Identify which cell holds the provided text, then report its [x, y] central coordinate. 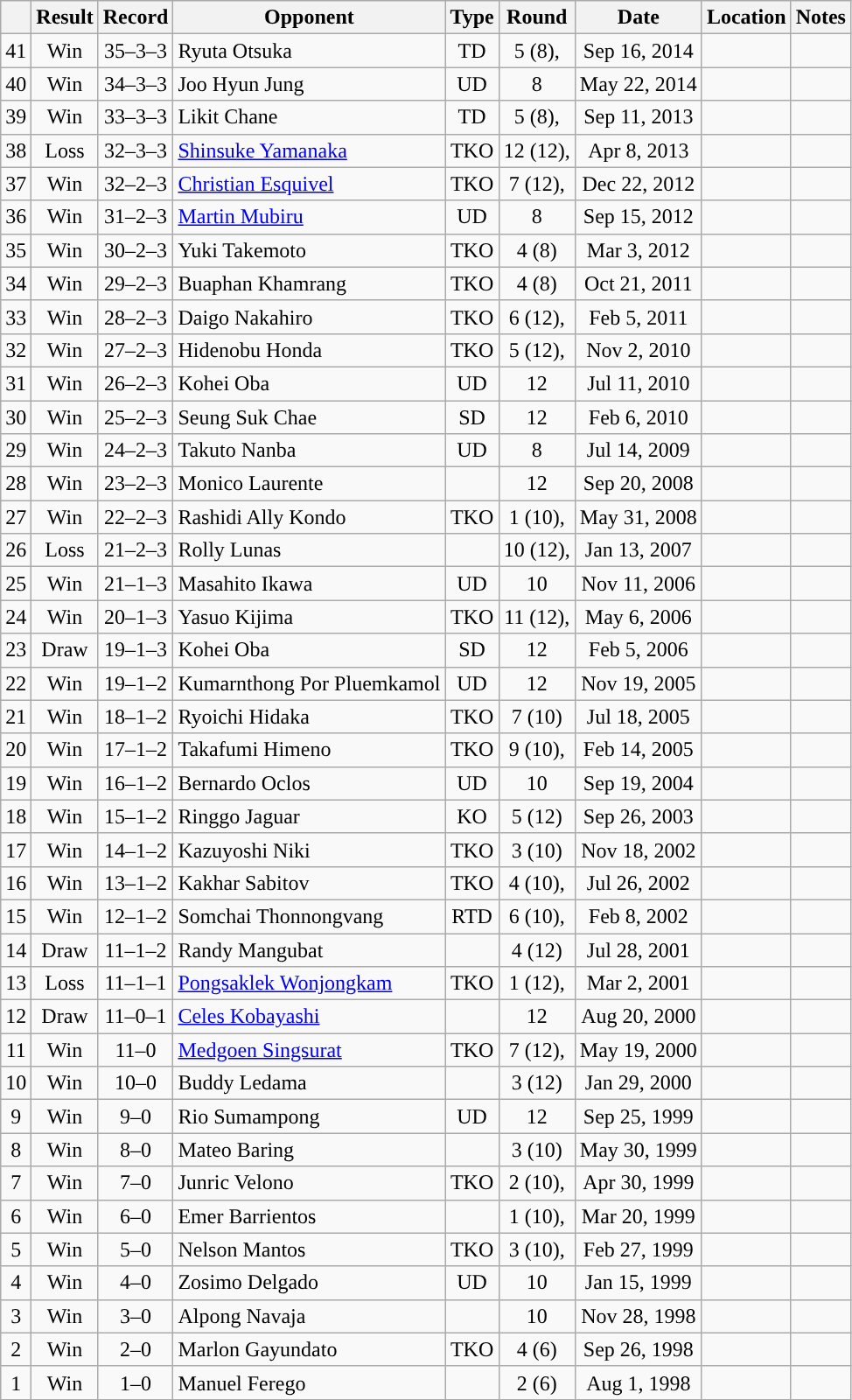
20 [16, 750]
15 [16, 916]
May 30, 1999 [639, 1150]
29 [16, 451]
6 (12), [537, 317]
Feb 5, 2011 [639, 317]
4 (10), [537, 883]
28 [16, 484]
9 (10), [537, 750]
KO [472, 816]
Nelson Mantos [310, 1249]
Mar 20, 1999 [639, 1216]
40 [16, 84]
22–2–3 [136, 517]
35–3–3 [136, 51]
4 [16, 1283]
Zosimo Delgado [310, 1283]
24–2–3 [136, 451]
2 (10), [537, 1183]
Opponent [310, 17]
Sep 20, 2008 [639, 484]
Nov 19, 2005 [639, 683]
11 [16, 1050]
Somchai Thonnongvang [310, 916]
32 [16, 350]
27–2–3 [136, 350]
Notes [821, 17]
14–1–2 [136, 850]
14 [16, 949]
3 (12) [537, 1083]
19–1–3 [136, 650]
Kazuyoshi Niki [310, 850]
31–2–3 [136, 217]
Sep 26, 2003 [639, 816]
30 [16, 417]
2 [16, 1349]
Rashidi Ally Kondo [310, 517]
Buddy Ledama [310, 1083]
38 [16, 150]
7–0 [136, 1183]
19 [16, 783]
11 (12), [537, 617]
32–3–3 [136, 150]
23–2–3 [136, 484]
21–1–3 [136, 584]
13–1–2 [136, 883]
Medgoen Singsurat [310, 1050]
11–0 [136, 1050]
Bernardo Oclos [310, 783]
16–1–2 [136, 783]
11–0–1 [136, 1017]
12–1–2 [136, 916]
Randy Mangubat [310, 949]
May 31, 2008 [639, 517]
5–0 [136, 1249]
Feb 27, 1999 [639, 1249]
5 (12), [537, 350]
8–0 [136, 1150]
4–0 [136, 1283]
Result [65, 17]
Jul 11, 2010 [639, 383]
2–0 [136, 1349]
29–2–3 [136, 283]
3 [16, 1316]
20–1–3 [136, 617]
10 (12), [537, 550]
Alpong Navaja [310, 1316]
17–1–2 [136, 750]
Feb 6, 2010 [639, 417]
Ryuta Otsuka [310, 51]
1 (12), [537, 983]
Sep 16, 2014 [639, 51]
Apr 8, 2013 [639, 150]
19–1–2 [136, 683]
Feb 5, 2006 [639, 650]
Sep 15, 2012 [639, 217]
5 [16, 1249]
Rolly Lunas [310, 550]
Feb 14, 2005 [639, 750]
7 (10) [537, 717]
6–0 [136, 1216]
May 19, 2000 [639, 1050]
Manuel Ferego [310, 1382]
Jul 28, 2001 [639, 949]
9–0 [136, 1116]
37 [16, 184]
31 [16, 383]
Monico Laurente [310, 484]
Aug 1, 1998 [639, 1382]
Oct 21, 2011 [639, 283]
21 [16, 717]
May 6, 2006 [639, 617]
Rio Sumampong [310, 1116]
Joo Hyun Jung [310, 84]
4 (6) [537, 1349]
32–2–3 [136, 184]
41 [16, 51]
Nov 11, 2006 [639, 584]
Masahito Ikawa [310, 584]
Likit Chane [310, 117]
18–1–2 [136, 717]
22 [16, 683]
39 [16, 117]
Buaphan Khamrang [310, 283]
Kakhar Sabitov [310, 883]
Sep 19, 2004 [639, 783]
Apr 30, 1999 [639, 1183]
36 [16, 217]
Nov 2, 2010 [639, 350]
Nov 18, 2002 [639, 850]
Record [136, 17]
7 [16, 1183]
Jan 15, 1999 [639, 1283]
Daigo Nakahiro [310, 317]
1–0 [136, 1382]
9 [16, 1116]
Martin Mubiru [310, 217]
Ringgo Jaguar [310, 816]
34–3–3 [136, 84]
24 [16, 617]
Feb 8, 2002 [639, 916]
Mateo Baring [310, 1150]
3–0 [136, 1316]
26–2–3 [136, 383]
Mar 2, 2001 [639, 983]
Junric Velono [310, 1183]
2 (6) [537, 1382]
Type [472, 17]
33–3–3 [136, 117]
34 [16, 283]
25 [16, 584]
21–2–3 [136, 550]
Seung Suk Chae [310, 417]
12 (12), [537, 150]
4 (12) [537, 949]
Takuto Nanba [310, 451]
17 [16, 850]
Sep 11, 2013 [639, 117]
Marlon Gayundato [310, 1349]
Location [746, 17]
26 [16, 550]
Aug 20, 2000 [639, 1017]
Round [537, 17]
Kumarnthong Por Pluemkamol [310, 683]
5 (12) [537, 816]
RTD [472, 916]
25–2–3 [136, 417]
13 [16, 983]
Date [639, 17]
28–2–3 [136, 317]
Sep 26, 1998 [639, 1349]
33 [16, 317]
Jan 29, 2000 [639, 1083]
23 [16, 650]
18 [16, 816]
Shinsuke Yamanaka [310, 150]
30–2–3 [136, 250]
11–1–2 [136, 949]
May 22, 2014 [639, 84]
Jul 14, 2009 [639, 451]
Nov 28, 1998 [639, 1316]
16 [16, 883]
6 [16, 1216]
Dec 22, 2012 [639, 184]
1 [16, 1382]
Jan 13, 2007 [639, 550]
Jul 18, 2005 [639, 717]
Mar 3, 2012 [639, 250]
15–1–2 [136, 816]
3 (10), [537, 1249]
11–1–1 [136, 983]
27 [16, 517]
Emer Barrientos [310, 1216]
6 (10), [537, 916]
Sep 25, 1999 [639, 1116]
Ryoichi Hidaka [310, 717]
Takafumi Himeno [310, 750]
10–0 [136, 1083]
Celes Kobayashi [310, 1017]
Pongsaklek Wonjongkam [310, 983]
Yasuo Kijima [310, 617]
Christian Esquivel [310, 184]
Jul 26, 2002 [639, 883]
Yuki Takemoto [310, 250]
Hidenobu Honda [310, 350]
35 [16, 250]
